Return the (x, y) coordinate for the center point of the cell that contains the specified text.  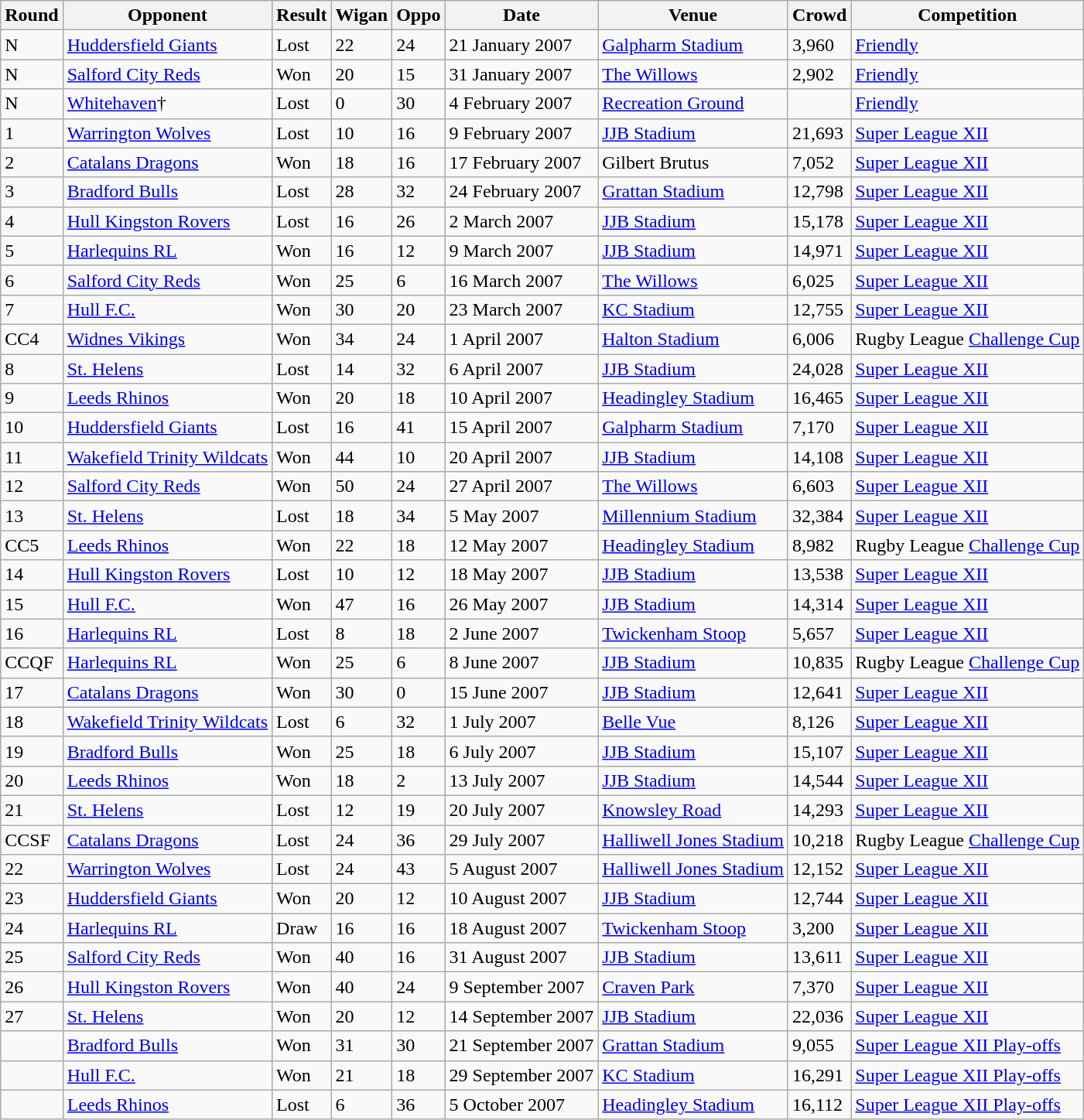
23 March 2007 (521, 309)
Whitehaven† (167, 104)
12,755 (819, 309)
7,170 (819, 428)
9 February 2007 (521, 133)
7 (32, 309)
27 April 2007 (521, 487)
13 (32, 516)
12 May 2007 (521, 545)
3,960 (819, 45)
3 (32, 192)
18 May 2007 (521, 575)
13 July 2007 (521, 780)
20 April 2007 (521, 457)
26 May 2007 (521, 604)
10 April 2007 (521, 398)
Oppo (419, 15)
9 September 2007 (521, 987)
41 (419, 428)
12,641 (819, 692)
6,006 (819, 339)
21,693 (819, 133)
Crowd (819, 15)
16,465 (819, 398)
Halton Stadium (693, 339)
17 February 2007 (521, 162)
22,036 (819, 1016)
31 January 2007 (521, 74)
Venue (693, 15)
21 September 2007 (521, 1046)
16,112 (819, 1105)
Belle Vue (693, 722)
5 May 2007 (521, 516)
44 (362, 457)
5 August 2007 (521, 869)
8,126 (819, 722)
Competition (967, 15)
14,971 (819, 251)
Date (521, 15)
6 July 2007 (521, 751)
1 (32, 133)
27 (32, 1016)
9,055 (819, 1046)
9 (32, 398)
10,835 (819, 663)
29 July 2007 (521, 839)
43 (419, 869)
14,293 (819, 810)
11 (32, 457)
15 June 2007 (521, 692)
3,200 (819, 928)
50 (362, 487)
47 (362, 604)
Round (32, 15)
15 April 2007 (521, 428)
5 (32, 251)
6 April 2007 (521, 369)
6,025 (819, 280)
32,384 (819, 516)
Draw (302, 928)
17 (32, 692)
21 January 2007 (521, 45)
23 (32, 899)
14,314 (819, 604)
Millennium Stadium (693, 516)
14 September 2007 (521, 1016)
Wigan (362, 15)
20 July 2007 (521, 810)
CC5 (32, 545)
Gilbert Brutus (693, 162)
14,544 (819, 780)
1 July 2007 (521, 722)
31 (362, 1046)
Opponent (167, 15)
9 March 2007 (521, 251)
16 March 2007 (521, 280)
2 March 2007 (521, 221)
15,178 (819, 221)
Recreation Ground (693, 104)
Knowsley Road (693, 810)
14,108 (819, 457)
24,028 (819, 369)
16,291 (819, 1075)
8,982 (819, 545)
18 August 2007 (521, 928)
4 (32, 221)
6,603 (819, 487)
5,657 (819, 633)
1 April 2007 (521, 339)
28 (362, 192)
7,052 (819, 162)
2,902 (819, 74)
CCQF (32, 663)
29 September 2007 (521, 1075)
10,218 (819, 839)
13,611 (819, 958)
2 June 2007 (521, 633)
5 October 2007 (521, 1105)
Craven Park (693, 987)
10 August 2007 (521, 899)
Widnes Vikings (167, 339)
Result (302, 15)
13,538 (819, 575)
31 August 2007 (521, 958)
15,107 (819, 751)
12,798 (819, 192)
24 February 2007 (521, 192)
12,152 (819, 869)
7,370 (819, 987)
CCSF (32, 839)
8 June 2007 (521, 663)
4 February 2007 (521, 104)
CC4 (32, 339)
12,744 (819, 899)
